Capture the cell that displays the provided text and extract its [x, y] central coordinate. 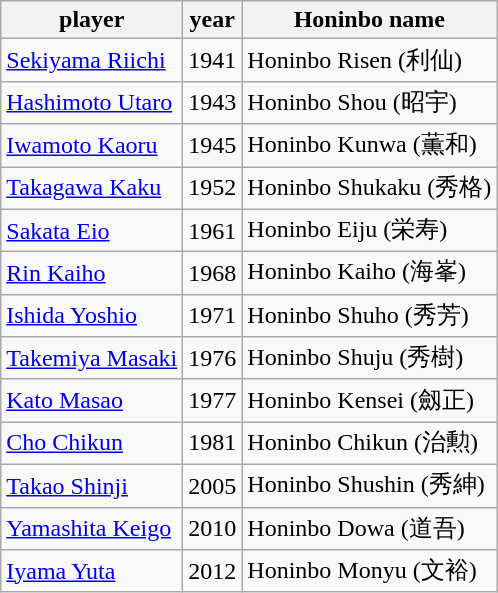
Honinbo name [370, 20]
Takemiya Masaki [92, 358]
Honinbo Shukaku (秀格) [370, 188]
Takagawa Kaku [92, 188]
Honinbo Kensei (劔正) [370, 400]
Cho Chikun [92, 444]
1961 [212, 230]
Honinbo Monyu (文裕) [370, 572]
1968 [212, 274]
Ishida Yoshio [92, 316]
Kato Masao [92, 400]
Honinbo Dowa (道吾) [370, 528]
1976 [212, 358]
2010 [212, 528]
1945 [212, 146]
Iwamoto Kaoru [92, 146]
2005 [212, 486]
Iyama Yuta [92, 572]
Honinbo Eiju (栄寿) [370, 230]
Yamashita Keigo [92, 528]
1971 [212, 316]
Takao Shinji [92, 486]
Sekiyama Riichi [92, 60]
2012 [212, 572]
Hashimoto Utaro [92, 102]
1981 [212, 444]
Honinbo Shuju (秀樹) [370, 358]
Honinbo Kaiho (海峯) [370, 274]
Honinbo Chikun (治勲) [370, 444]
1977 [212, 400]
1943 [212, 102]
Rin Kaiho [92, 274]
Honinbo Risen (利仙) [370, 60]
year [212, 20]
1952 [212, 188]
player [92, 20]
Honinbo Kunwa (薫和) [370, 146]
Sakata Eio [92, 230]
Honinbo Shou (昭宇) [370, 102]
Honinbo Shuho (秀芳) [370, 316]
1941 [212, 60]
Honinbo Shushin (秀紳) [370, 486]
